Scan for the cell matching the given text and deliver its [x, y] coordinate at center. 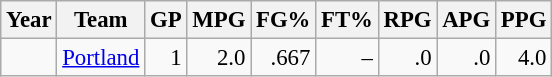
4.0 [524, 58]
1 [166, 58]
Year [29, 20]
2.0 [219, 58]
Team [101, 20]
PPG [524, 20]
MPG [219, 20]
Portland [101, 58]
FT% [348, 20]
GP [166, 20]
.667 [284, 58]
RPG [408, 20]
APG [466, 20]
FG% [284, 20]
– [348, 58]
